Pinpoint the cell where the given text exists, returning its [x, y] midpoint coordinate. 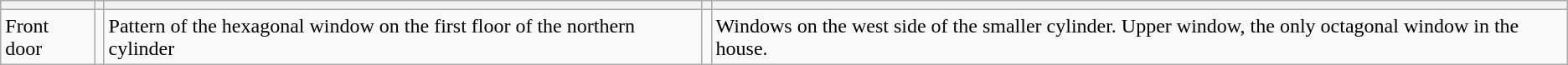
Windows on the west side of the smaller cylinder. Upper window, the only octagonal window in the house. [1139, 37]
Pattern of the hexagonal window on the first floor of the northern cylinder [403, 37]
Front door [48, 37]
